For the text-containing cell, return its midpoint in (X, Y) coordinate format. 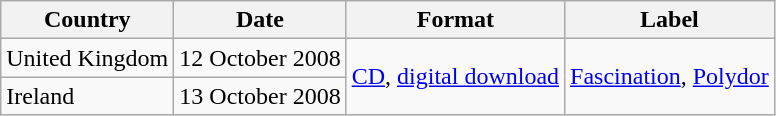
12 October 2008 (260, 58)
13 October 2008 (260, 96)
Format (455, 20)
Fascination, Polydor (670, 77)
Date (260, 20)
Country (88, 20)
Label (670, 20)
United Kingdom (88, 58)
Ireland (88, 96)
CD, digital download (455, 77)
